From the cell containing the given text, extract its center point as [X, Y] coordinate. 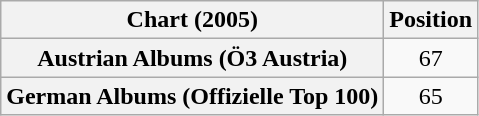
Austrian Albums (Ö3 Austria) [192, 58]
Position [431, 20]
Chart (2005) [192, 20]
German Albums (Offizielle Top 100) [192, 96]
67 [431, 58]
65 [431, 96]
